Determine the (x, y) coordinate at the center of the cell enclosing the given text.  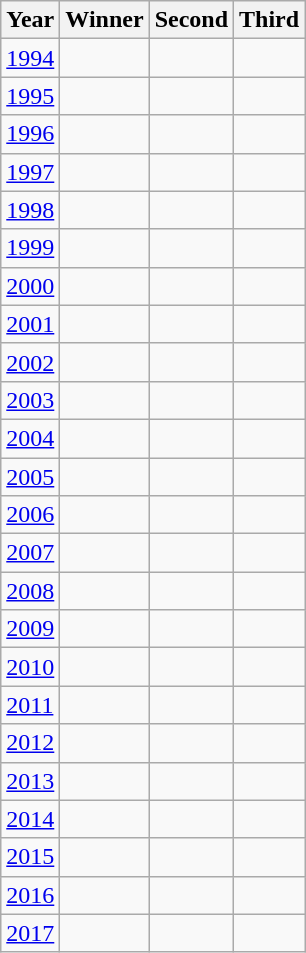
2014 (30, 819)
Winner (104, 20)
Year (30, 20)
Third (270, 20)
2016 (30, 895)
2004 (30, 438)
2015 (30, 857)
1997 (30, 172)
2003 (30, 400)
2009 (30, 629)
2008 (30, 591)
1994 (30, 58)
1999 (30, 248)
2001 (30, 324)
1996 (30, 134)
2007 (30, 553)
2002 (30, 362)
2005 (30, 477)
1995 (30, 96)
2000 (30, 286)
2006 (30, 515)
2013 (30, 781)
2017 (30, 933)
1998 (30, 210)
2011 (30, 705)
Second (191, 20)
2012 (30, 743)
2010 (30, 667)
